Determine the [X, Y] coordinate at the center of the cell enclosing the given text.  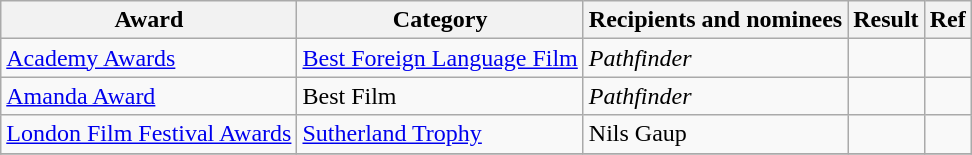
Ref [948, 20]
Amanda Award [149, 96]
London Film Festival Awards [149, 134]
Nils Gaup [715, 134]
Category [440, 20]
Best Foreign Language Film [440, 58]
Academy Awards [149, 58]
Best Film [440, 96]
Sutherland Trophy [440, 134]
Recipients and nominees [715, 20]
Award [149, 20]
Result [886, 20]
